From the cell containing the given text, extract its center point as (X, Y) coordinate. 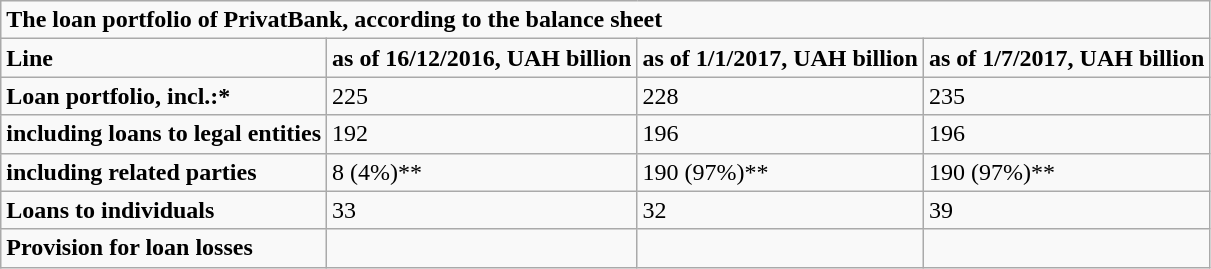
as of 1/1/2017, UAH billion (780, 58)
The loan portfolio of PrivatBank, according to the balance sheet (606, 20)
as of 1/7/2017, UAH billion (1066, 58)
Line (164, 58)
as of 16/12/2016, UAH billion (482, 58)
192 (482, 134)
Loan portfolio, incl.:* (164, 96)
235 (1066, 96)
39 (1066, 210)
225 (482, 96)
Provision for loan losses (164, 248)
including loans to legal entities (164, 134)
32 (780, 210)
33 (482, 210)
Loans to individuals (164, 210)
including related parties (164, 172)
8 (4%)** (482, 172)
228 (780, 96)
